Find where the given text appears and provide that cell's center as (x, y) coordinate. 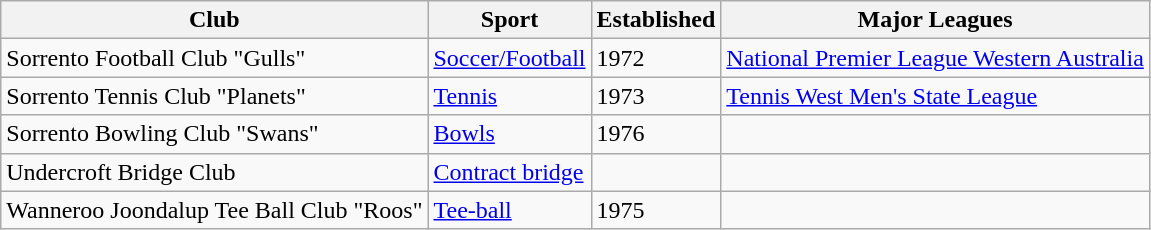
1972 (656, 58)
Major Leagues (936, 20)
1976 (656, 134)
Bowls (510, 134)
Contract bridge (510, 172)
Tennis (510, 96)
Sport (510, 20)
Wanneroo Joondalup Tee Ball Club "Roos" (214, 210)
Established (656, 20)
1975 (656, 210)
National Premier League Western Australia (936, 58)
Sorrento Football Club "Gulls" (214, 58)
Sorrento Bowling Club "Swans" (214, 134)
Tee-ball (510, 210)
Tennis West Men's State League (936, 96)
Soccer/Football (510, 58)
1973 (656, 96)
Undercroft Bridge Club (214, 172)
Sorrento Tennis Club "Planets" (214, 96)
Club (214, 20)
